Capture the cell that displays the provided text and extract its [X, Y] central coordinate. 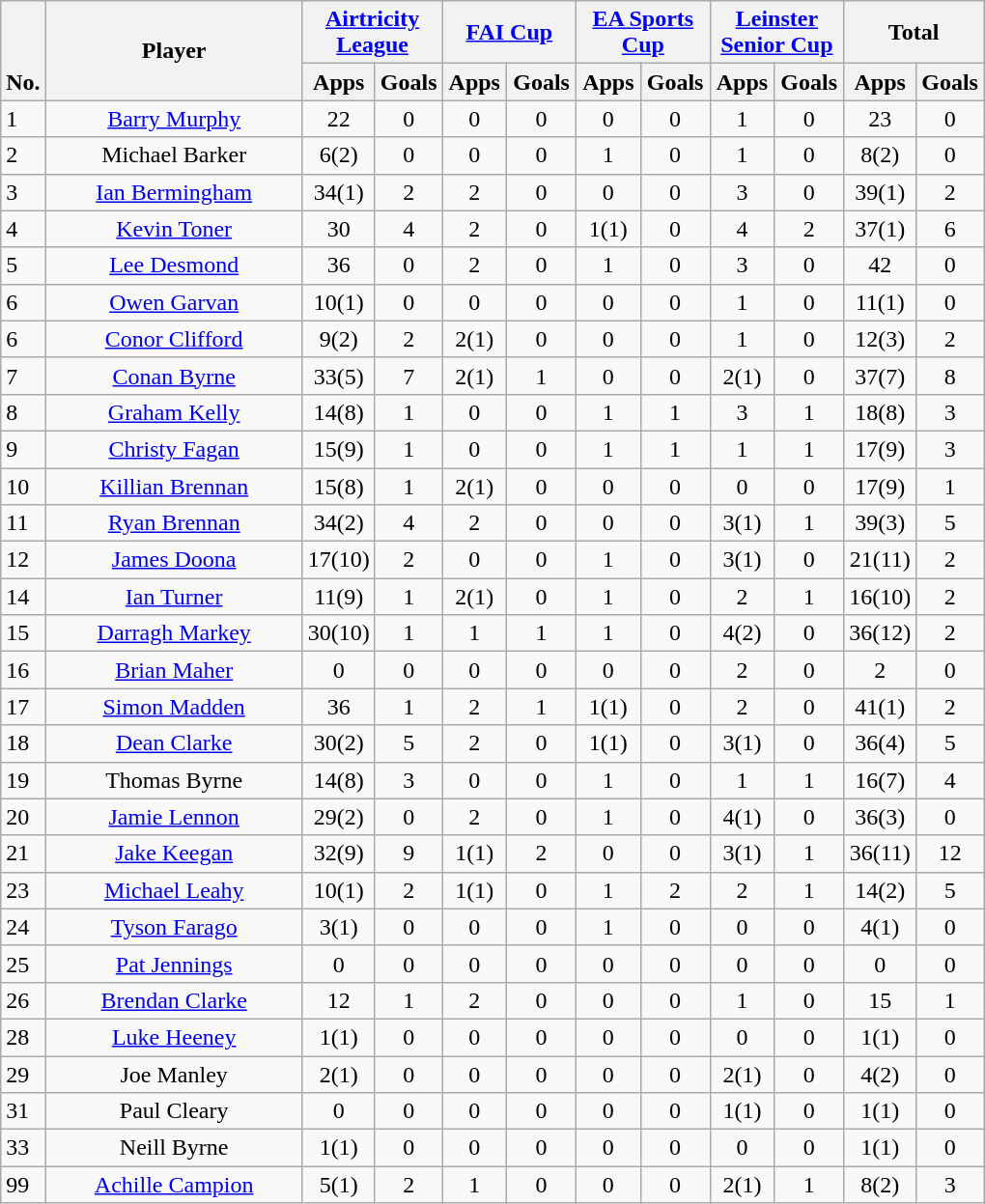
Airtricity League [373, 33]
Kevin Toner [174, 229]
EA Sports Cup [643, 33]
Michael Leahy [174, 890]
Brian Maher [174, 670]
12(3) [881, 339]
18 [23, 743]
15(9) [338, 449]
19 [23, 780]
34(1) [338, 192]
14(2) [881, 890]
24 [23, 927]
33(5) [338, 376]
Lee Desmond [174, 266]
30 [338, 229]
17(10) [338, 560]
17 [23, 707]
25 [23, 964]
Ian Bermingham [174, 192]
Total [914, 33]
33 [23, 1148]
Player [174, 50]
Luke Heeney [174, 1037]
Achille Campion [174, 1185]
39(3) [881, 523]
28 [23, 1037]
32(9) [338, 854]
Owen Garvan [174, 302]
Brendan Clarke [174, 1000]
21 [23, 854]
42 [881, 266]
18(8) [881, 412]
6(2) [338, 155]
30(10) [338, 633]
11(1) [881, 302]
14 [23, 597]
31 [23, 1111]
Graham Kelly [174, 412]
Pat Jennings [174, 964]
9(2) [338, 339]
Killian Brennan [174, 486]
No. [23, 50]
FAI Cup [510, 33]
Neill Byrne [174, 1148]
21(11) [881, 560]
5(1) [338, 1185]
Ian Turner [174, 597]
20 [23, 817]
37(1) [881, 229]
29(2) [338, 817]
Michael Barker [174, 155]
16(10) [881, 597]
Paul Cleary [174, 1111]
11(9) [338, 597]
Christy Fagan [174, 449]
Jamie Lennon [174, 817]
36(11) [881, 854]
Tyson Farago [174, 927]
Barry Murphy [174, 119]
29 [23, 1075]
Conor Clifford [174, 339]
16(7) [881, 780]
Leinster Senior Cup [776, 33]
34(2) [338, 523]
36(12) [881, 633]
39(1) [881, 192]
26 [23, 1000]
Joe Manley [174, 1075]
30(2) [338, 743]
Darragh Markey [174, 633]
James Doona [174, 560]
16 [23, 670]
41(1) [881, 707]
99 [23, 1185]
Conan Byrne [174, 376]
37(7) [881, 376]
10 [23, 486]
11 [23, 523]
15(8) [338, 486]
Jake Keegan [174, 854]
Thomas Byrne [174, 780]
Ryan Brennan [174, 523]
Dean Clarke [174, 743]
Simon Madden [174, 707]
36(3) [881, 817]
22 [338, 119]
36(4) [881, 743]
